Find where the given text appears and provide that cell's center as [x, y] coordinate. 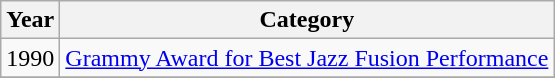
Year [30, 20]
Grammy Award for Best Jazz Fusion Performance [307, 58]
Category [307, 20]
1990 [30, 58]
